Locate the cell with the specified text and output its (X, Y) center coordinate. 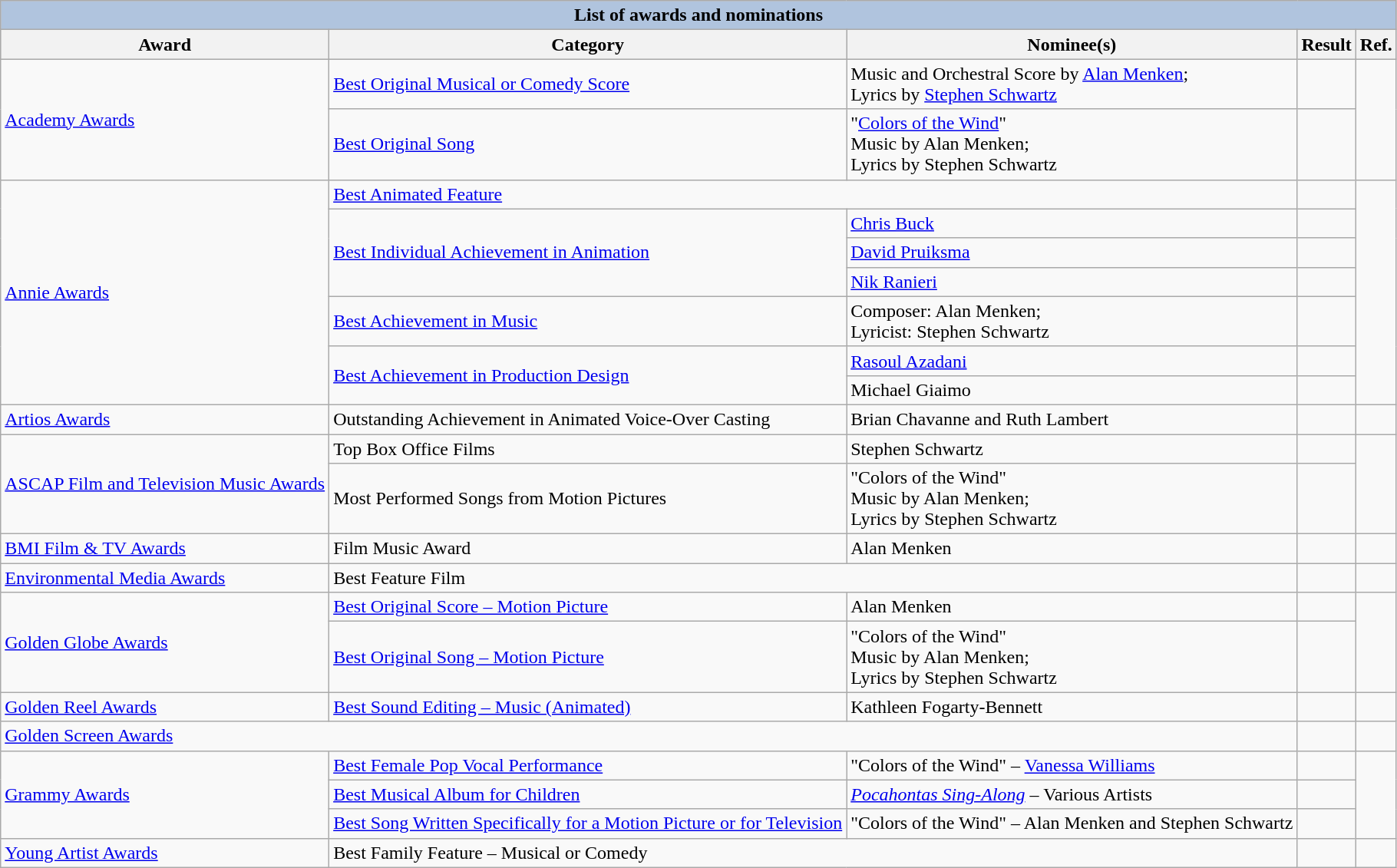
Artios Awards (165, 419)
Best Original Musical or Comedy Score (588, 84)
Film Music Award (588, 549)
Chris Buck (1072, 223)
David Pruiksma (1072, 252)
Ref. (1376, 45)
Golden Reel Awards (165, 707)
List of awards and nominations (698, 15)
Top Box Office Films (588, 449)
Best Musical Album for Children (588, 794)
"Colors of the Wind" – Alan Menken and Stephen Schwartz (1072, 823)
Best Original Song – Motion Picture (588, 657)
Grammy Awards (165, 794)
Academy Awards (165, 120)
Kathleen Fogarty-Bennett (1072, 707)
Best Original Song (588, 144)
Golden Screen Awards (649, 736)
Award (165, 45)
Best Song Written Specifically for a Motion Picture or for Television (588, 823)
Best Achievement in Production Design (588, 375)
Golden Globe Awards (165, 642)
Best Animated Feature (814, 194)
Rasoul Azadani (1072, 361)
Nik Ranieri (1072, 282)
Result (1326, 45)
Stephen Schwartz (1072, 449)
Outstanding Achievement in Animated Voice-Over Casting (588, 419)
Best Achievement in Music (588, 321)
Young Artist Awards (165, 853)
BMI Film & TV Awards (165, 549)
Composer: Alan Menken; Lyricist: Stephen Schwartz (1072, 321)
Environmental Media Awards (165, 578)
Best Sound Editing – Music (Animated) (588, 707)
Music and Orchestral Score by Alan Menken; Lyrics by Stephen Schwartz (1072, 84)
Best Feature Film (814, 578)
Best Original Score – Motion Picture (588, 607)
Pocahontas Sing-Along – Various Artists (1072, 794)
Best Individual Achievement in Animation (588, 252)
Most Performed Songs from Motion Pictures (588, 499)
"Colors of the Wind" – Vanessa Williams (1072, 765)
Nominee(s) (1072, 45)
Category (588, 45)
Best Female Pop Vocal Performance (588, 765)
Michael Giaimo (1072, 390)
ASCAP Film and Television Music Awards (165, 484)
Brian Chavanne and Ruth Lambert (1072, 419)
Annie Awards (165, 292)
Best Family Feature – Musical or Comedy (814, 853)
